Search for the cell housing the specified text and yield its (x, y) center coordinate. 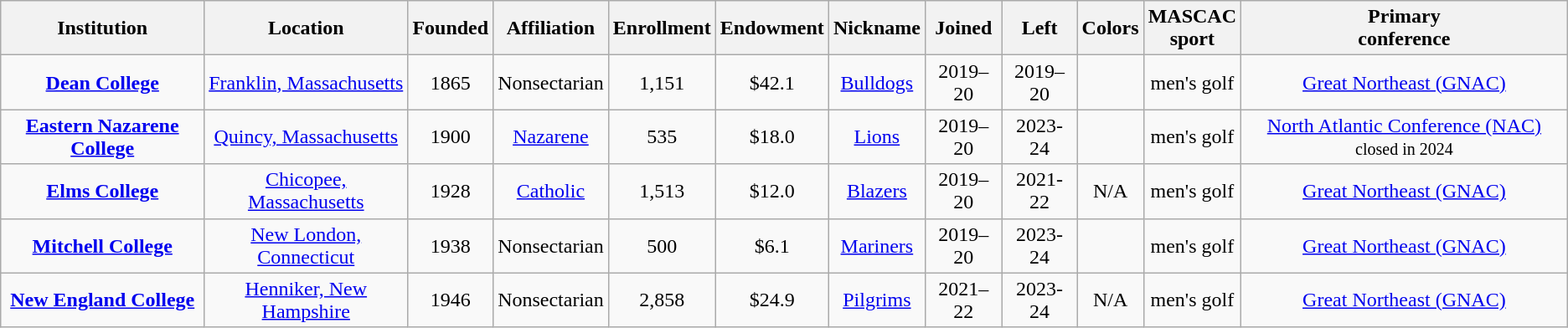
New England College (102, 300)
1928 (451, 191)
Mariners (876, 246)
$6.1 (772, 246)
Pilgrims (876, 300)
Dean College (102, 82)
Nickname (876, 28)
Affiliation (551, 28)
Primaryconference (1405, 28)
2,858 (662, 300)
Blazers (876, 191)
$12.0 (772, 191)
535 (662, 137)
Enrollment (662, 28)
Eastern Nazarene College (102, 137)
1,513 (662, 191)
$24.9 (772, 300)
Joined (963, 28)
$42.1 (772, 82)
1946 (451, 300)
Nazarene (551, 137)
Founded (451, 28)
Colors (1111, 28)
MASCACsport (1192, 28)
North Atlantic Conference (NAC) closed in 2024 (1405, 137)
Catholic (551, 191)
2021-22 (1039, 191)
Institution (102, 28)
Franklin, Massachusetts (307, 82)
Quincy, Massachusetts (307, 137)
Left (1039, 28)
2021–22 (963, 300)
1,151 (662, 82)
Lions (876, 137)
Mitchell College (102, 246)
Chicopee, Massachusetts (307, 191)
Location (307, 28)
1938 (451, 246)
Henniker, New Hampshire (307, 300)
Bulldogs (876, 82)
1865 (451, 82)
Elms College (102, 191)
Endowment (772, 28)
New London, Connecticut (307, 246)
500 (662, 246)
$18.0 (772, 137)
1900 (451, 137)
